Determine the [X, Y] coordinate at the center of the cell enclosing the given text.  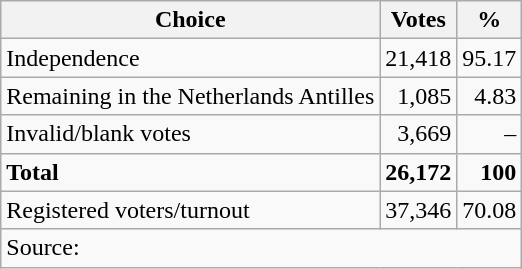
% [490, 20]
Registered voters/turnout [190, 210]
70.08 [490, 210]
Total [190, 172]
Votes [418, 20]
26,172 [418, 172]
Independence [190, 58]
1,085 [418, 96]
Invalid/blank votes [190, 134]
4.83 [490, 96]
3,669 [418, 134]
21,418 [418, 58]
100 [490, 172]
95.17 [490, 58]
Remaining in the Netherlands Antilles [190, 96]
37,346 [418, 210]
Choice [190, 20]
Source: [262, 248]
– [490, 134]
